Determine the [X, Y] coordinate at the center of the cell enclosing the given text.  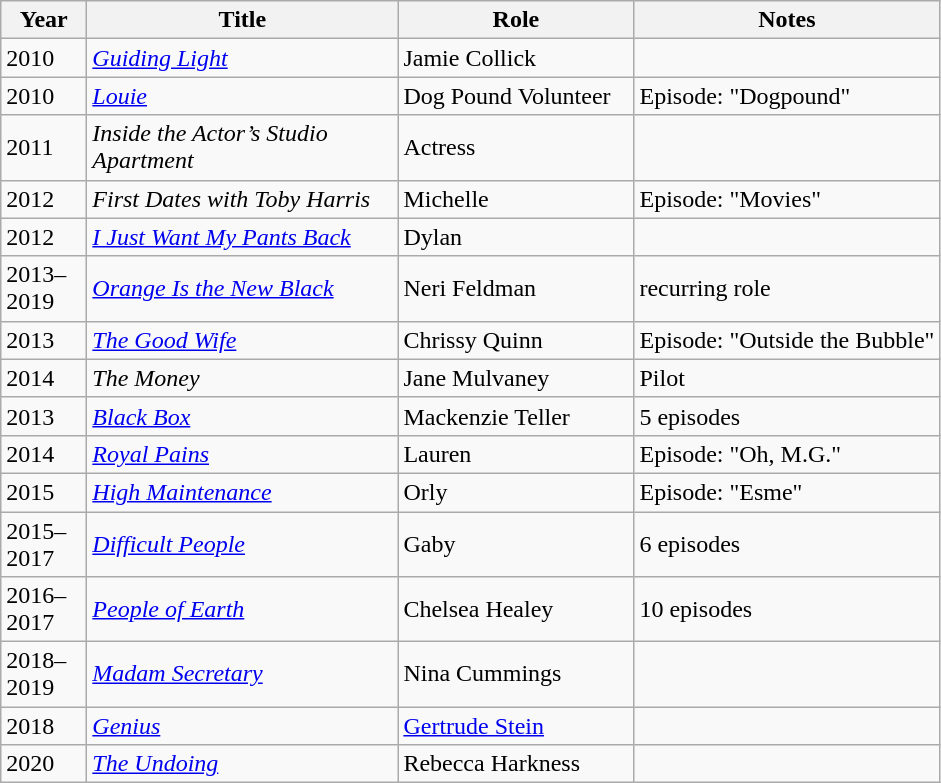
The Good Wife [242, 340]
Gaby [516, 544]
Orly [516, 492]
Nina Cummings [516, 674]
Inside the Actor’s Studio Apartment [242, 148]
Mackenzie Teller [516, 416]
10 episodes [787, 610]
Neri Feldman [516, 288]
Louie [242, 96]
Episode: "Esme" [787, 492]
Orange Is the New Black [242, 288]
Madam Secretary [242, 674]
Episode: "Movies" [787, 199]
I Just Want My Pants Back [242, 237]
Title [242, 20]
6 episodes [787, 544]
High Maintenance [242, 492]
Dylan [516, 237]
Episode: "Outside the Bubble" [787, 340]
2018–2019 [44, 674]
Role [516, 20]
Guiding Light [242, 58]
Royal Pains [242, 454]
Episode: "Oh, M.G." [787, 454]
Pilot [787, 378]
2015–2017 [44, 544]
Lauren [516, 454]
The Undoing [242, 764]
2018 [44, 726]
Year [44, 20]
Difficult People [242, 544]
Notes [787, 20]
First Dates with Toby Harris [242, 199]
Actress [516, 148]
2013–2019 [44, 288]
Jane Mulvaney [516, 378]
5 episodes [787, 416]
Chrissy Quinn [516, 340]
Dog Pound Volunteer [516, 96]
Genius [242, 726]
Gertrude Stein [516, 726]
2015 [44, 492]
People of Earth [242, 610]
Black Box [242, 416]
2011 [44, 148]
2016–2017 [44, 610]
Episode: "Dogpound" [787, 96]
Michelle [516, 199]
Rebecca Harkness [516, 764]
recurring role [787, 288]
The Money [242, 378]
Chelsea Healey [516, 610]
2020 [44, 764]
Jamie Collick [516, 58]
